Find where the given text appears and provide that cell's center as [x, y] coordinate. 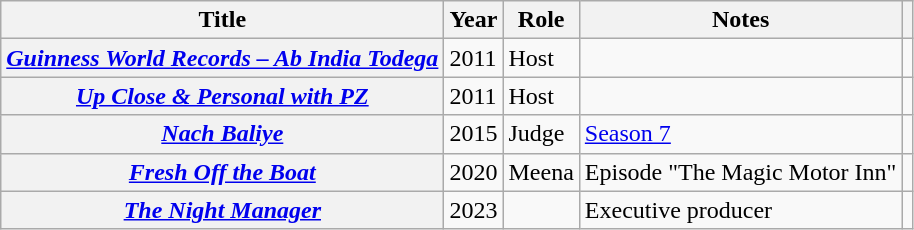
The Night Manager [222, 210]
2023 [474, 210]
Judge [541, 134]
Executive producer [740, 210]
Title [222, 20]
Up Close & Personal with PZ [222, 96]
Season 7 [740, 134]
Role [541, 20]
Year [474, 20]
Episode "The Magic Motor Inn" [740, 172]
Meena [541, 172]
Fresh Off the Boat [222, 172]
Nach Baliye [222, 134]
2020 [474, 172]
2015 [474, 134]
Notes [740, 20]
Guinness World Records – Ab India Todega [222, 58]
